Provide the [x, y] coordinate of the cell's center where the given text is located.  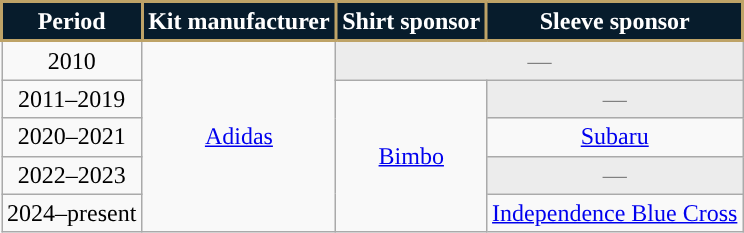
Shirt sponsor [412, 22]
Subaru [615, 137]
Sleeve sponsor [615, 22]
Independence Blue Cross [615, 213]
2020–2021 [72, 137]
2011–2019 [72, 99]
2022–2023 [72, 175]
2010 [72, 60]
Kit manufacturer [239, 22]
Period [72, 22]
2024–present [72, 213]
Bimbo [412, 156]
Adidas [239, 136]
